Detect which cell encompasses the target text, then output its (X, Y) center coordinate. 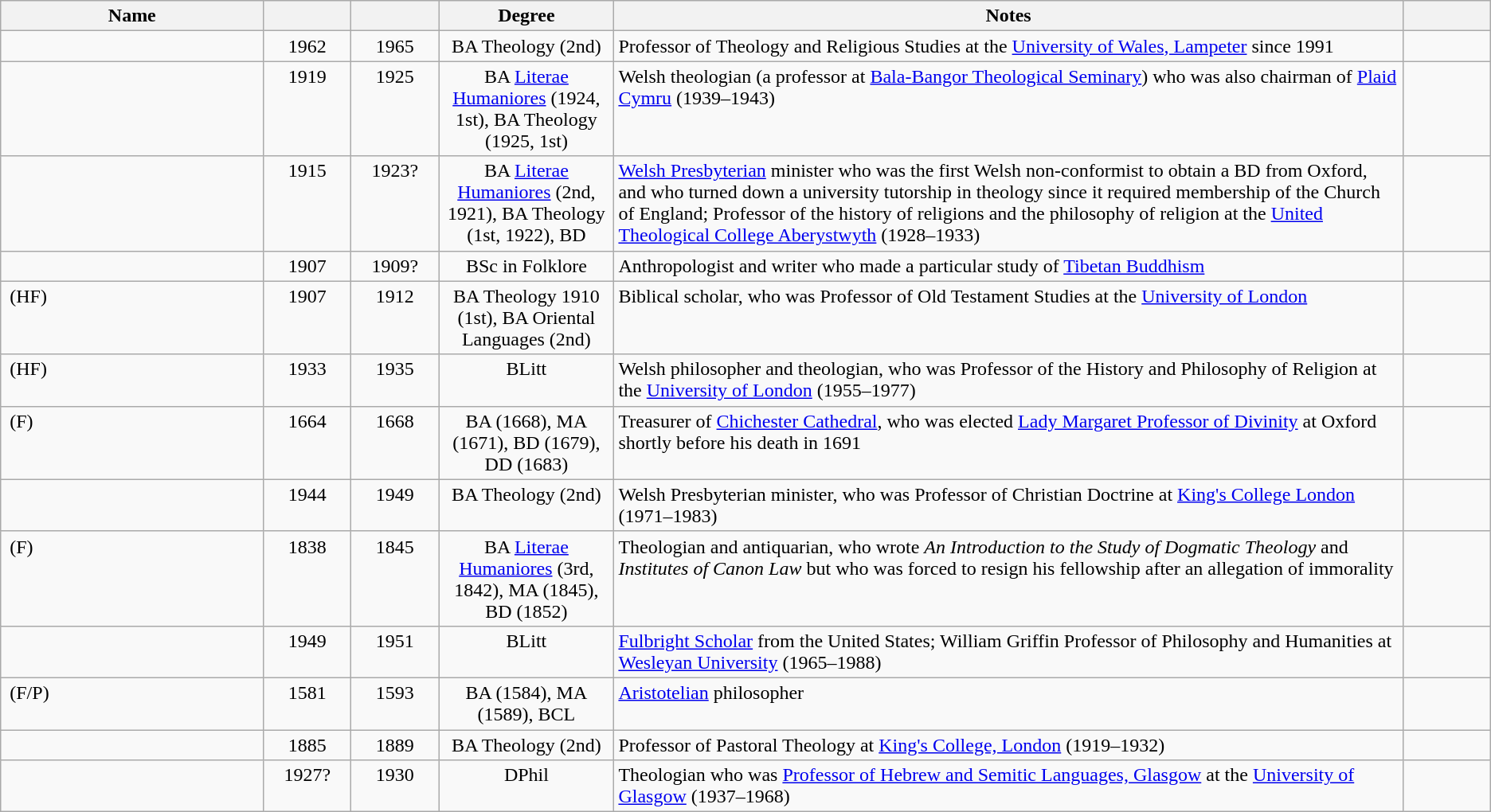
Fulbright Scholar from the United States; William Griffin Professor of Philosophy and Humanities at Wesleyan University (1965–1988) (1008, 651)
BA Literae Humaniores (3rd, 1842), MA (1845), BD (1852) (526, 578)
1593 (395, 704)
1923? (395, 204)
1909? (395, 266)
1951 (395, 651)
Welsh Presbyterian minister, who was Professor of Christian Doctrine at King's College London (1971–1983) (1008, 505)
1912 (395, 318)
Notes (1008, 16)
1930 (395, 787)
1933 (307, 381)
1925 (395, 108)
1915 (307, 204)
BA Theology 1910 (1st), BA Oriental Languages (2nd) (526, 318)
Welsh philosopher and theologian, who was Professor of the History and Philosophy of Religion at the University of London (1955–1977) (1008, 381)
1889 (395, 744)
Treasurer of Chichester Cathedral, who was elected Lady Margaret Professor of Divinity at Oxford shortly before his death in 1691 (1008, 443)
Aristotelian philosopher (1008, 704)
Professor of Pastoral Theology at King's College, London (1919–1932) (1008, 744)
Name (132, 16)
BA (1584), MA (1589), BCL (526, 704)
1838 (307, 578)
1962 (307, 46)
Professor of Theology and Religious Studies at the University of Wales, Lampeter since 1991 (1008, 46)
1664 (307, 443)
1944 (307, 505)
Anthropologist and writer who made a particular study of Tibetan Buddhism (1008, 266)
BSc in Folklore (526, 266)
1885 (307, 744)
1581 (307, 704)
Welsh theologian (a professor at Bala-Bangor Theological Seminary) who was also chairman of Plaid Cymru (1939–1943) (1008, 108)
BA (1668), MA (1671), BD (1679), DD (1683) (526, 443)
1919 (307, 108)
Biblical scholar, who was Professor of Old Testament Studies at the University of London (1008, 318)
1668 (395, 443)
1965 (395, 46)
BA Literae Humaniores (2nd, 1921), BA Theology (1st, 1922), BD (526, 204)
1927? (307, 787)
1845 (395, 578)
(F/P) (132, 704)
Degree (526, 16)
Theologian who was Professor of Hebrew and Semitic Languages, Glasgow at the University of Glasgow (1937–1968) (1008, 787)
DPhil (526, 787)
1935 (395, 381)
BA Literae Humaniores (1924, 1st), BA Theology (1925, 1st) (526, 108)
